Search for the cell housing the specified text and yield its [X, Y] center coordinate. 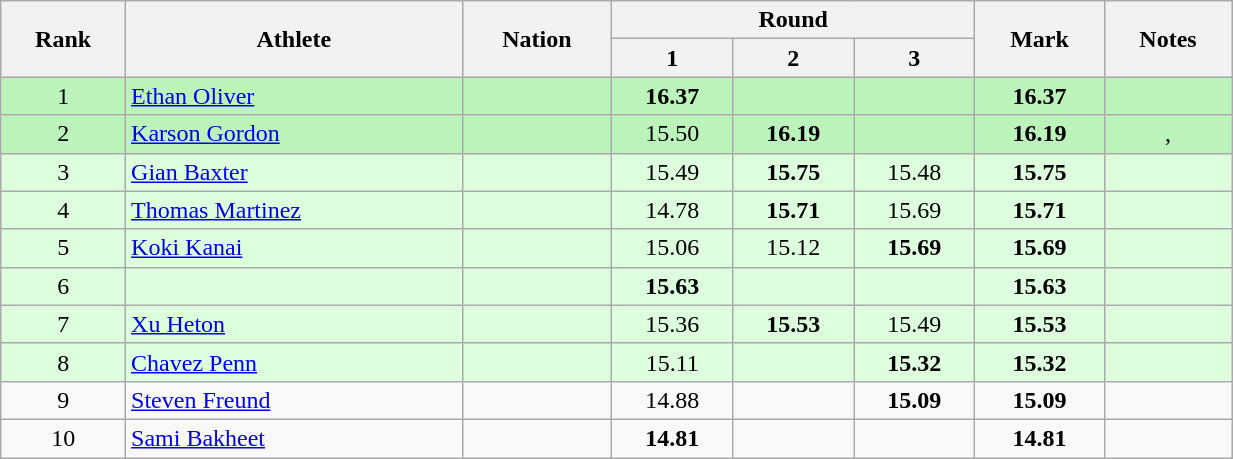
Chavez Penn [294, 362]
Karson Gordon [294, 134]
Koki Kanai [294, 248]
Thomas Martinez [294, 210]
5 [64, 248]
Ethan Oliver [294, 96]
15.50 [672, 134]
Sami Bakheet [294, 438]
7 [64, 324]
14.78 [672, 210]
15.06 [672, 248]
Notes [1168, 39]
Nation [537, 39]
14.88 [672, 400]
Steven Freund [294, 400]
Mark [1040, 39]
Rank [64, 39]
Xu Heton [294, 324]
9 [64, 400]
Athlete [294, 39]
15.36 [672, 324]
Gian Baxter [294, 172]
10 [64, 438]
6 [64, 286]
4 [64, 210]
Round [794, 20]
15.11 [672, 362]
, [1168, 134]
15.12 [794, 248]
8 [64, 362]
15.48 [914, 172]
